For the text-containing cell, return its midpoint in (X, Y) coordinate format. 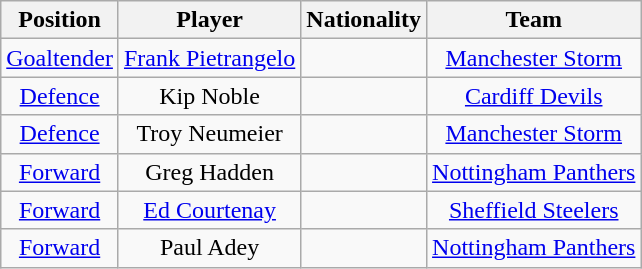
Kip Noble (209, 96)
Frank Pietrangelo (209, 58)
Paul Adey (209, 248)
Greg Hadden (209, 172)
Player (209, 20)
Team (534, 20)
Nationality (364, 20)
Sheffield Steelers (534, 210)
Goaltender (60, 58)
Position (60, 20)
Troy Neumeier (209, 134)
Ed Courtenay (209, 210)
Cardiff Devils (534, 96)
